For the text-containing cell, return its midpoint in [x, y] coordinate format. 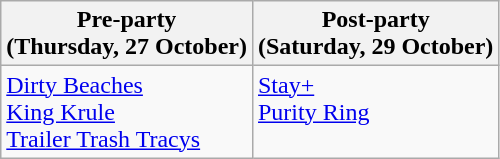
Stay+Purity Ring [375, 112]
Post-party(Saturday, 29 October) [375, 34]
Dirty BeachesKing KruleTrailer Trash Tracys [127, 112]
Pre-party(Thursday, 27 October) [127, 34]
